Return the [x, y] coordinate for the center point of the cell that contains the specified text.  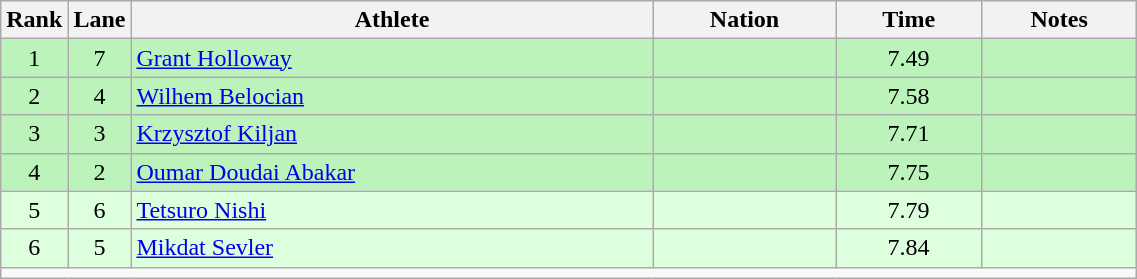
Athlete [392, 20]
Rank [34, 20]
7.71 [908, 134]
7.49 [908, 58]
Lane [100, 20]
7.58 [908, 96]
Notes [1059, 20]
1 [34, 58]
Time [908, 20]
7.79 [908, 210]
7.84 [908, 248]
Mikdat Sevler [392, 248]
Wilhem Belocian [392, 96]
Krzysztof Kiljan [392, 134]
Nation [744, 20]
Tetsuro Nishi [392, 210]
7 [100, 58]
Grant Holloway [392, 58]
7.75 [908, 172]
Oumar Doudai Abakar [392, 172]
